Locate the cell with the specified text and output its (X, Y) center coordinate. 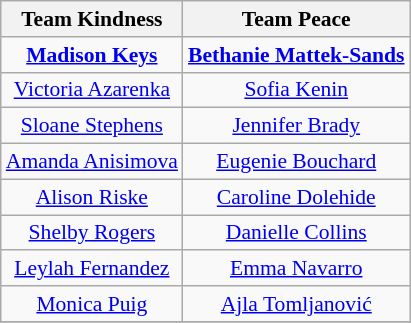
Alison Riske (92, 197)
Monica Puig (92, 304)
Jennifer Brady (296, 126)
Sloane Stephens (92, 126)
Ajla Tomljanović (296, 304)
Bethanie Mattek-Sands (296, 55)
Sofia Kenin (296, 90)
Leylah Fernandez (92, 269)
Amanda Anisimova (92, 162)
Eugenie Bouchard (296, 162)
Danielle Collins (296, 233)
Madison Keys (92, 55)
Shelby Rogers (92, 233)
Team Peace (296, 19)
Emma Navarro (296, 269)
Team Kindness (92, 19)
Victoria Azarenka (92, 90)
Caroline Dolehide (296, 197)
